For the text-containing cell, return its midpoint in [X, Y] coordinate format. 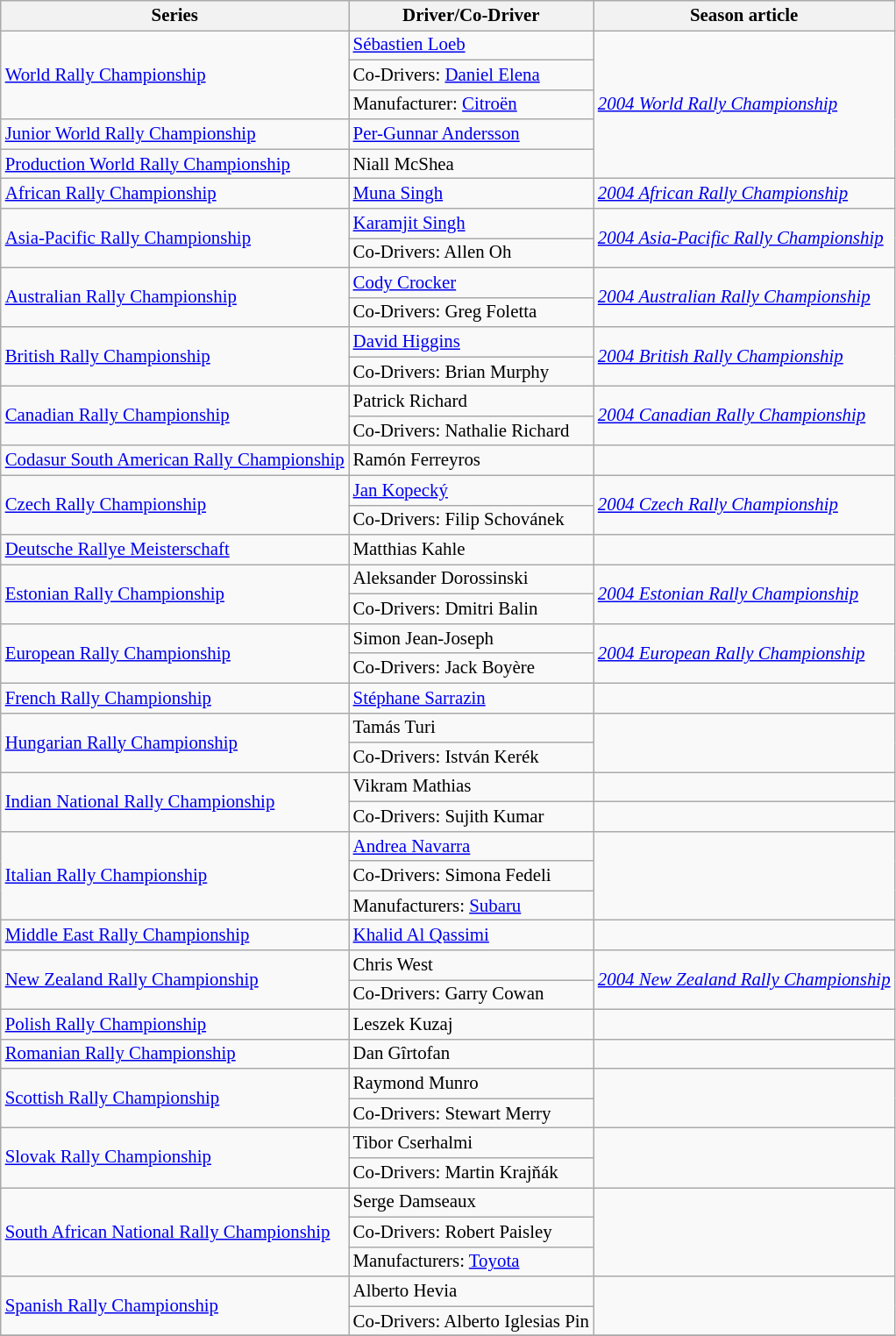
Co-Drivers: István Kerék [472, 757]
Co-Drivers: Garry Cowan [472, 995]
Chris West [472, 965]
Co-Drivers: Martin Krajňák [472, 1173]
Andrea Navarra [472, 846]
African Rally Championship [175, 194]
Jan Kopecký [472, 490]
Co-Drivers: Daniel Elena [472, 75]
2004 African Rally Championship [744, 194]
World Rally Championship [175, 75]
Niall McShea [472, 164]
Co-Drivers: Robert Paisley [472, 1232]
Leszek Kuzaj [472, 1024]
Manufacturers: Subaru [472, 906]
Season article [744, 16]
Co-Drivers: Jack Boyère [472, 668]
Alberto Hevia [472, 1291]
Cody Crocker [472, 282]
Co-Drivers: Stewart Merry [472, 1113]
Simon Jean-Joseph [472, 638]
Co-Drivers: Filip Schovánek [472, 520]
2004 New Zealand Rally Championship [744, 980]
Hungarian Rally Championship [175, 743]
Production World Rally Championship [175, 164]
Tamás Turi [472, 728]
European Rally Championship [175, 653]
Series [175, 16]
Canadian Rally Championship [175, 416]
Manufacturer: Citroën [472, 104]
Slovak Rally Championship [175, 1158]
Co-Drivers: Sujith Kumar [472, 816]
Patrick Richard [472, 402]
Raymond Munro [472, 1084]
Khalid Al Qassimi [472, 935]
Junior World Rally Championship [175, 134]
British Rally Championship [175, 357]
Australian Rally Championship [175, 297]
Matthias Kahle [472, 550]
Co-Drivers: Nathalie Richard [472, 430]
Co-Drivers: Dmitri Balin [472, 609]
Vikram Mathias [472, 787]
Estonian Rally Championship [175, 594]
Romanian Rally Championship [175, 1054]
Czech Rally Championship [175, 505]
Scottish Rally Championship [175, 1098]
2004 Canadian Rally Championship [744, 416]
South African National Rally Championship [175, 1232]
Co-Drivers: Greg Foletta [472, 312]
Sébastien Loeb [472, 45]
Middle East Rally Championship [175, 935]
Stéphane Sarrazin [472, 698]
2004 Czech Rally Championship [744, 505]
New Zealand Rally Championship [175, 980]
Muna Singh [472, 194]
Tibor Cserhalmi [472, 1143]
Ramón Ferreyros [472, 460]
Per-Gunnar Andersson [472, 134]
Co-Drivers: Allen Oh [472, 252]
2004 Asia-Pacific Rally Championship [744, 238]
Driver/Co-Driver [472, 16]
Co-Drivers: Brian Murphy [472, 372]
2004 Australian Rally Championship [744, 297]
Codasur South American Rally Championship [175, 460]
David Higgins [472, 342]
Asia-Pacific Rally Championship [175, 238]
Manufacturers: Toyota [472, 1261]
2004 World Rally Championship [744, 103]
2004 European Rally Championship [744, 653]
Indian National Rally Championship [175, 802]
Dan Gîrtofan [472, 1054]
Polish Rally Championship [175, 1024]
Co-Drivers: Simona Fedeli [472, 876]
2004 Estonian Rally Championship [744, 594]
2004 British Rally Championship [744, 357]
Co-Drivers: Alberto Iglesias Pin [472, 1321]
Spanish Rally Championship [175, 1306]
Serge Damseaux [472, 1202]
French Rally Championship [175, 698]
Deutsche Rallye Meisterschaft [175, 550]
Italian Rally Championship [175, 876]
Aleksander Dorossinski [472, 579]
Karamjit Singh [472, 224]
